Pinpoint the cell where the given text exists, returning its (X, Y) midpoint coordinate. 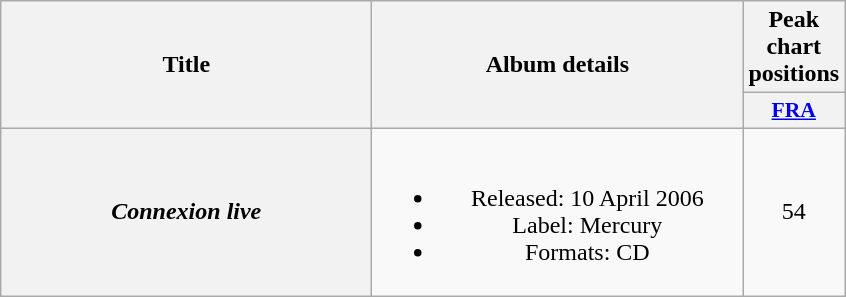
FRA (794, 111)
Title (186, 65)
Album details (558, 65)
54 (794, 212)
Connexion live (186, 212)
Released: 10 April 2006Label: MercuryFormats: CD (558, 212)
Peak chart positions (794, 47)
